Detect which cell encompasses the target text, then output its (x, y) center coordinate. 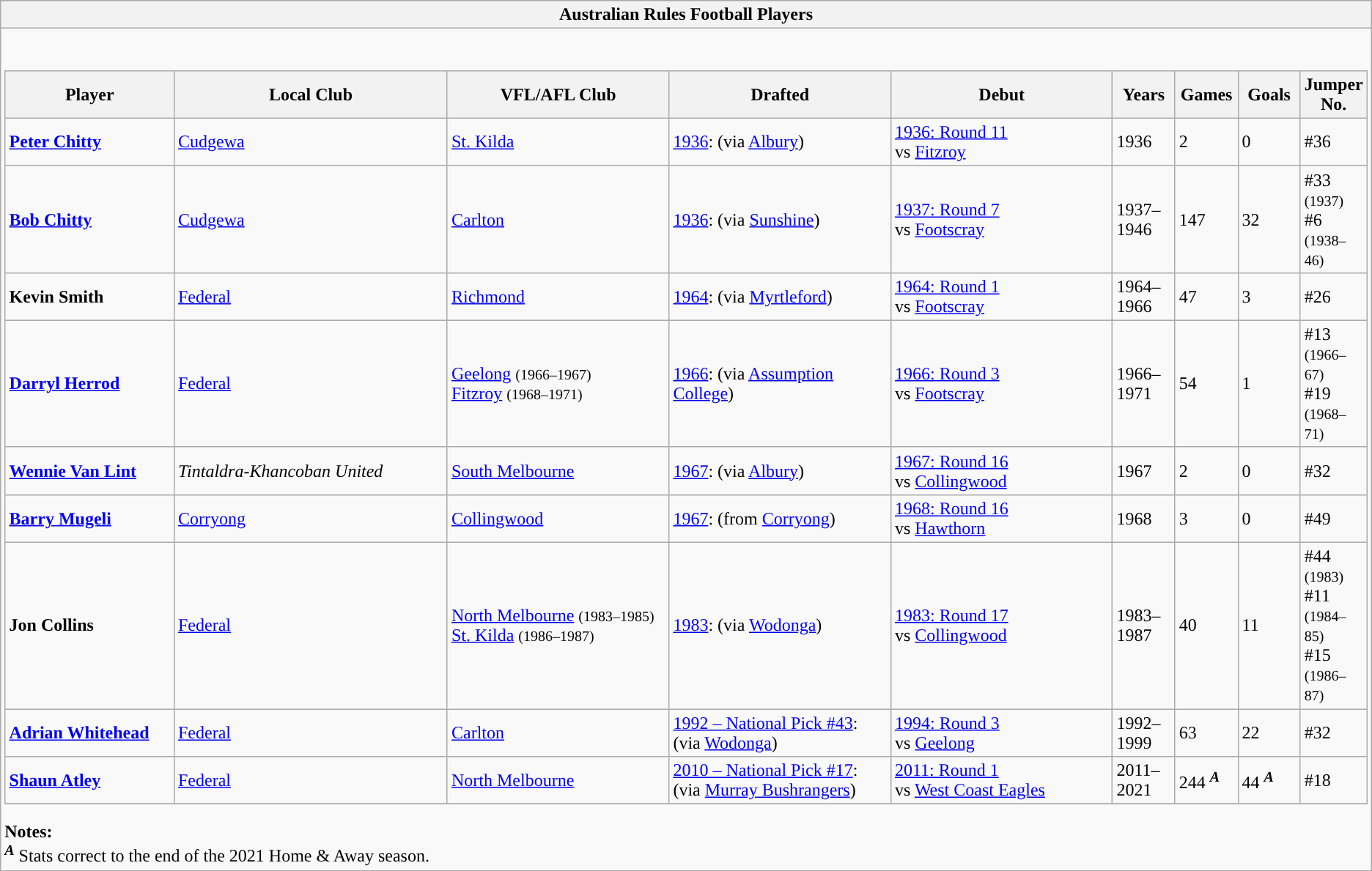
Drafted (780, 94)
1937–1946 (1143, 219)
244 A (1206, 781)
2011: Round 1 vs West Coast Eagles (1001, 781)
St. Kilda (558, 142)
Goals (1269, 94)
1983: Round 17 vs Collingwood (1001, 626)
1966: Round 3 vs Footscray (1001, 384)
32 (1269, 219)
North Melbourne (1983–1985)St. Kilda (1986–1987) (558, 626)
1936 (1143, 142)
44 A (1269, 781)
Shaun Atley (89, 781)
22 (1269, 733)
Wennie Van Lint (89, 470)
Adrian Whitehead (89, 733)
Australian Rules Football Players (686, 15)
1936: (via Sunshine) (780, 219)
1964: (via Myrtleford) (780, 296)
1936: (via Albury) (780, 142)
#13 (1966–67) #19 (1968–71) (1334, 384)
1992–1999 (1143, 733)
47 (1206, 296)
Tintaldra-Khancoban United (311, 470)
1983–1987 (1143, 626)
South Melbourne (558, 470)
#18 (1334, 781)
1992 – National Pick #43: (via Wodonga) (780, 733)
Local Club (311, 94)
Darryl Herrod (89, 384)
1968: Round 16 vs Hawthorn (1001, 519)
Player (89, 94)
1964: Round 1 vs Footscray (1001, 296)
Peter Chitty (89, 142)
1967 (1143, 470)
Corryong (311, 519)
147 (1206, 219)
2010 – National Pick #17: (via Murray Bushrangers) (780, 781)
VFL/AFL Club (558, 94)
Years (1143, 94)
#26 (1334, 296)
Richmond (558, 296)
1937: Round 7 vs Footscray (1001, 219)
Collingwood (558, 519)
1967: (from Corryong) (780, 519)
1 (1269, 384)
Kevin Smith (89, 296)
North Melbourne (558, 781)
11 (1269, 626)
Barry Mugeli (89, 519)
Geelong (1966–1967)Fitzroy (1968–1971) (558, 384)
54 (1206, 384)
2011–2021 (1143, 781)
#33 (1937)#6 (1938–46) (1334, 219)
1967: Round 16 vs Collingwood (1001, 470)
Debut (1001, 94)
Bob Chitty (89, 219)
1994: Round 3 vs Geelong (1001, 733)
1964–1966 (1143, 296)
1968 (1143, 519)
Games (1206, 94)
1983: (via Wodonga) (780, 626)
1966–1971 (1143, 384)
1966: (via Assumption College) (780, 384)
#36 (1334, 142)
Jumper No. (1334, 94)
#49 (1334, 519)
1967: (via Albury) (780, 470)
#44 (1983)#11 (1984–85)#15 (1986–87) (1334, 626)
63 (1206, 733)
Jon Collins (89, 626)
1936: Round 11vs Fitzroy (1001, 142)
40 (1206, 626)
